Provide the (x, y) coordinate of the cell's center where the given text is located.  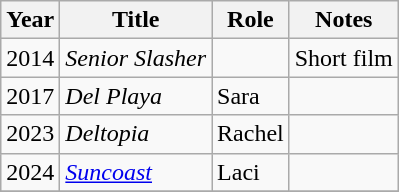
2017 (30, 96)
2024 (30, 172)
Senior Slasher (136, 58)
Title (136, 20)
Sara (251, 96)
Short film (344, 58)
2023 (30, 134)
Year (30, 20)
Notes (344, 20)
Rachel (251, 134)
Del Playa (136, 96)
Deltopia (136, 134)
Laci (251, 172)
Suncoast (136, 172)
2014 (30, 58)
Role (251, 20)
